For the text-containing cell, return its midpoint in [X, Y] coordinate format. 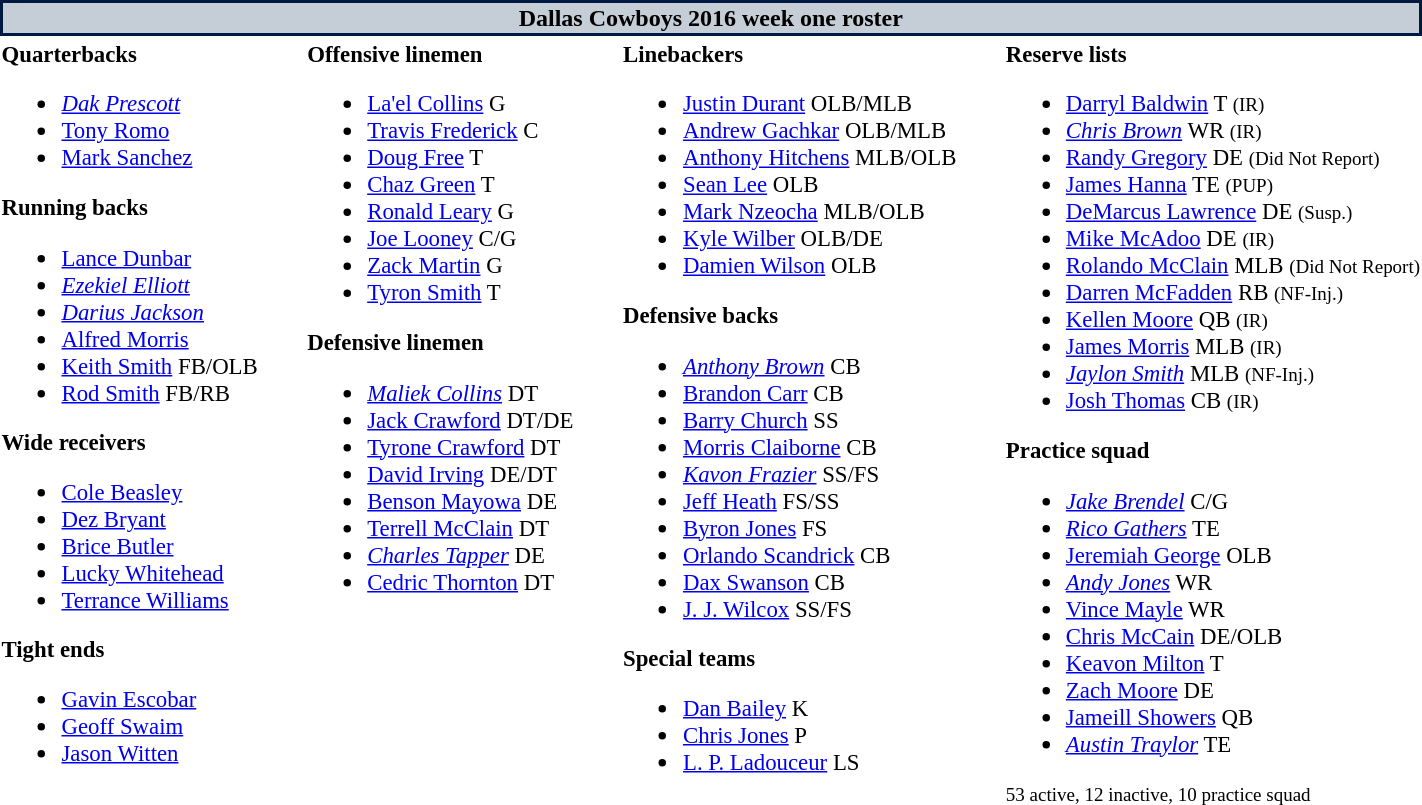
Dallas Cowboys 2016 week one roster [711, 18]
